For the text-containing cell, return its midpoint in [x, y] coordinate format. 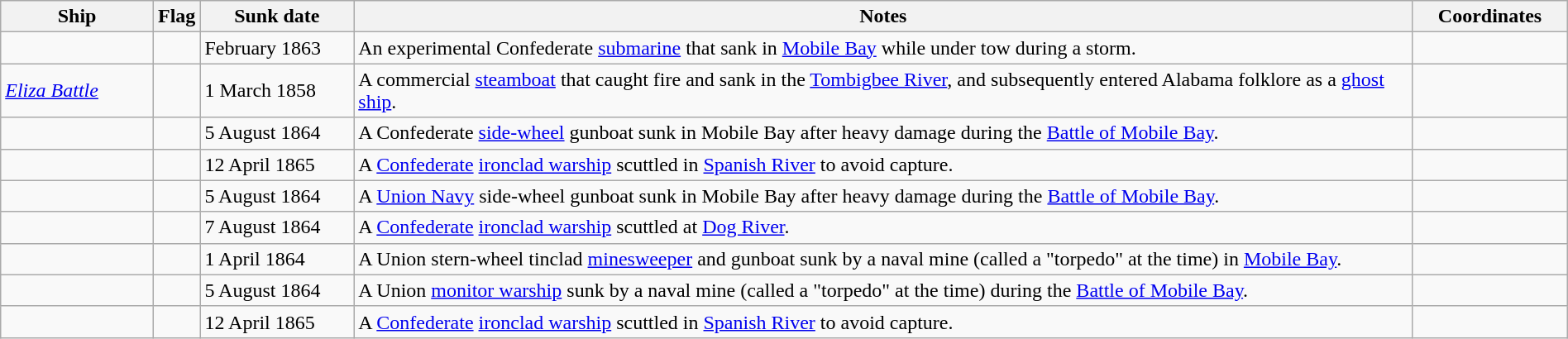
A Union Navy side-wheel gunboat sunk in Mobile Bay after heavy damage during the Battle of Mobile Bay. [883, 196]
February 1863 [277, 48]
A commercial steamboat that caught fire and sank in the Tombigbee River, and subsequently entered Alabama folklore as a ghost ship. [883, 91]
A Union stern-wheel tinclad minesweeper and gunboat sunk by a naval mine (called a "torpedo" at the time) in Mobile Bay. [883, 259]
Notes [883, 17]
Flag [176, 17]
A Confederate ironclad warship scuttled at Dog River. [883, 227]
Eliza Battle [78, 91]
7 August 1864 [277, 227]
Sunk date [277, 17]
1 March 1858 [277, 91]
Ship [78, 17]
1 April 1864 [277, 259]
Coordinates [1490, 17]
An experimental Confederate submarine that sank in Mobile Bay while under tow during a storm. [883, 48]
A Confederate side-wheel gunboat sunk in Mobile Bay after heavy damage during the Battle of Mobile Bay. [883, 133]
A Union monitor warship sunk by a naval mine (called a "torpedo" at the time) during the Battle of Mobile Bay. [883, 290]
